Return (x, y) of the center of cell containing provided text 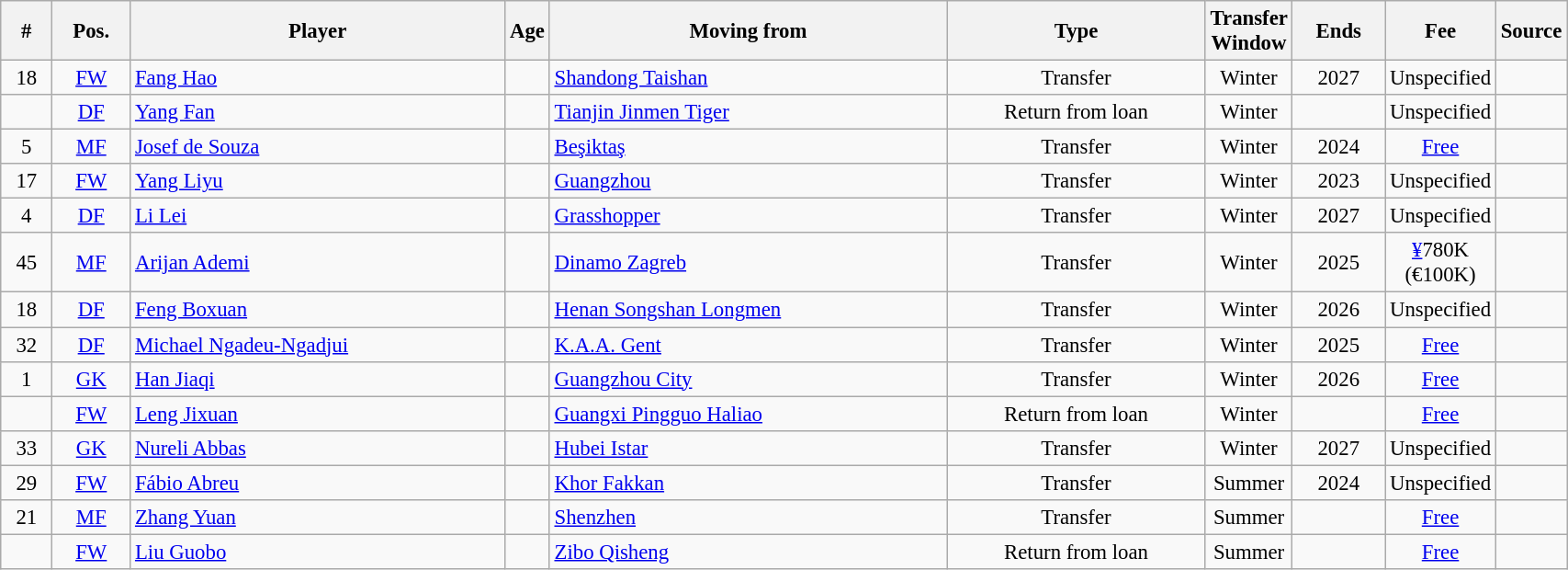
Guangzhou (748, 181)
Zhang Yuan (318, 518)
Liu Guobo (318, 552)
1 (27, 379)
Moving from (748, 31)
K.A.A. Gent (748, 345)
Arijan Ademi (318, 263)
Hubei Istar (748, 448)
Grasshopper (748, 216)
Type (1077, 31)
Guangxi Pingguo Haliao (748, 414)
Yang Liyu (318, 181)
Henan Songshan Longmen (748, 310)
Transfer Window (1249, 31)
Tianjin Jinmen Tiger (748, 112)
# (27, 31)
33 (27, 448)
Nureli Abbas (318, 448)
Ends (1339, 31)
2023 (1339, 181)
17 (27, 181)
Fang Hao (318, 78)
Player (318, 31)
32 (27, 345)
Fee (1440, 31)
Han Jiaqi (318, 379)
21 (27, 518)
Fábio Abreu (318, 483)
Shandong Taishan (748, 78)
Zibo Qisheng (748, 552)
¥780K (€100K) (1440, 263)
Pos. (92, 31)
Michael Ngadeu-Ngadjui (318, 345)
Leng Jixuan (318, 414)
Josef de Souza (318, 147)
Feng Boxuan (318, 310)
Guangzhou City (748, 379)
Age (527, 31)
Khor Fakkan (748, 483)
Shenzhen (748, 518)
Beşiktaş (748, 147)
Dinamo Zagreb (748, 263)
Li Lei (318, 216)
Yang Fan (318, 112)
4 (27, 216)
45 (27, 263)
Source (1530, 31)
29 (27, 483)
5 (27, 147)
